Output the [X, Y] coordinate of the center of the cell containing the given text.  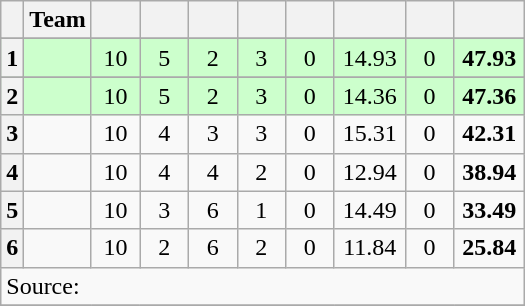
11.84 [370, 248]
15.31 [370, 134]
14.49 [370, 210]
12.94 [370, 172]
33.49 [490, 210]
38.94 [490, 172]
Source: [263, 286]
Team [58, 20]
42.31 [490, 134]
25.84 [490, 248]
14.93 [370, 58]
47.36 [490, 96]
47.93 [490, 58]
14.36 [370, 96]
